Locate the cell with the specified text and output its (x, y) center coordinate. 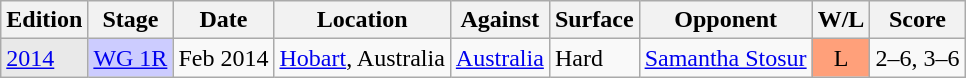
W/L (841, 20)
Feb 2014 (224, 58)
L (841, 58)
Samantha Stosur (726, 58)
Date (224, 20)
Surface (594, 20)
Against (500, 20)
WG 1R (130, 58)
Location (362, 20)
Edition (44, 20)
Hobart, Australia (362, 58)
Score (918, 20)
2–6, 3–6 (918, 58)
Stage (130, 20)
Opponent (726, 20)
Hard (594, 58)
Australia (500, 58)
2014 (44, 58)
